Detect which cell encompasses the target text, then output its (X, Y) center coordinate. 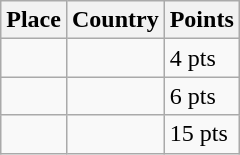
Points (202, 20)
Country (115, 20)
15 pts (202, 134)
6 pts (202, 96)
4 pts (202, 58)
Place (34, 20)
